Determine the (x, y) coordinate at the center of the cell enclosing the given text.  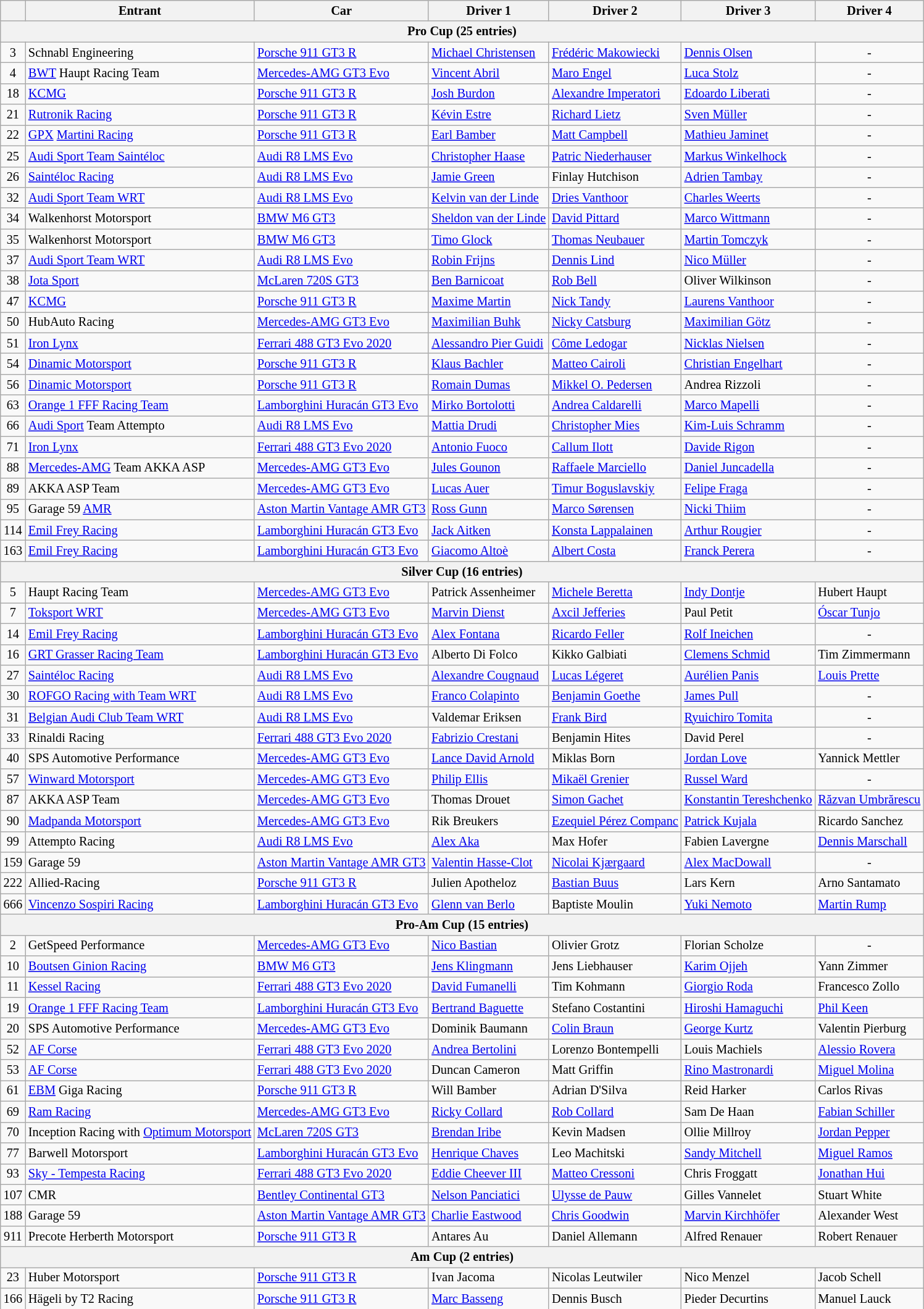
Pro Cup (25 entries) (462, 31)
Matt Griffin (615, 1070)
87 (13, 800)
Sheldon van der Linde (489, 218)
63 (13, 405)
Sky - Tempesta Racing (139, 1174)
Jacob Schell (870, 1278)
Alex MacDowall (748, 862)
Stuart White (870, 1195)
Lars Kern (748, 883)
99 (13, 842)
Max Hofer (615, 842)
57 (13, 779)
61 (13, 1091)
Raffaele Marciello (615, 468)
Dennis Olsen (748, 52)
70 (13, 1132)
Mikkel O. Pedersen (615, 384)
Franco Colapinto (489, 696)
David Perel (748, 738)
Hiroshi Hamaguchi (748, 1008)
Martin Rump (870, 904)
Winward Motorsport (139, 779)
Jules Gounon (489, 468)
Alex Fontana (489, 634)
Konsta Lappalainen (615, 530)
Will Bamber (489, 1091)
Martin Tomczyk (748, 239)
4 (13, 73)
Rutronik Racing (139, 115)
Nicklas Nielsen (748, 343)
Glenn van Berlo (489, 904)
CMR (139, 1195)
71 (13, 447)
Chris Goodwin (615, 1215)
Alexandre Imperatori (615, 94)
Am Cup (2 entries) (462, 1257)
Kikko Galbiati (615, 655)
14 (13, 634)
Konstantin Tereshchenko (748, 800)
Colin Braun (615, 1029)
Francesco Zollo (870, 987)
Jamie Green (489, 177)
Michele Beretta (615, 592)
5 (13, 592)
Frédéric Makowiecki (615, 52)
93 (13, 1174)
Arno Santamato (870, 883)
21 (13, 115)
Precote Herberth Motorsport (139, 1236)
Oliver Wilkinson (748, 281)
53 (13, 1070)
Ryuichiro Tomita (748, 717)
Marco Wittmann (748, 218)
Sam De Haan (748, 1112)
Miguel Molina (870, 1070)
Antares Au (489, 1236)
Hägeli by T2 Racing (139, 1299)
Mirko Bortolotti (489, 405)
Carlos Rivas (870, 1091)
Dennis Lind (615, 260)
Toksport WRT (139, 613)
Pro-Am Cup (15 entries) (462, 925)
Laurens Vanthoor (748, 302)
Karim Ojjeh (748, 966)
33 (13, 738)
Marco Mapelli (748, 405)
Edoardo Liberati (748, 94)
Rolf Ineichen (748, 634)
27 (13, 675)
Bentley Continental GT3 (341, 1195)
Alberto Di Folco (489, 655)
Nick Tandy (615, 302)
Hubert Haupt (870, 592)
Schnabl Engineering (139, 52)
Patric Niederhauser (615, 156)
88 (13, 468)
34 (13, 218)
Marc Basseng (489, 1299)
Mattia Drudi (489, 426)
Alexandre Cougnaud (489, 675)
Tim Kohmann (615, 987)
Jack Aitken (489, 530)
Indy Dontje (748, 592)
Eddie Cheever III (489, 1174)
Earl Bamber (489, 135)
Óscar Tunjo (870, 613)
19 (13, 1008)
Ricardo Sanchez (870, 821)
Paul Petit (748, 613)
EBM Giga Racing (139, 1091)
Valentin Hasse-Clot (489, 862)
51 (13, 343)
22 (13, 135)
Rino Mastronardi (748, 1070)
Andrea Bertolini (489, 1049)
Madpanda Motorsport (139, 821)
163 (13, 551)
Rik Breukers (489, 821)
Kelvin van der Linde (489, 197)
Sven Müller (748, 115)
Lucas Légeret (615, 675)
Audi Sport Team Attempto (139, 426)
Rob Collard (615, 1112)
Luca Stolz (748, 73)
Ram Racing (139, 1112)
31 (13, 717)
Matteo Cairoli (615, 364)
Nico Müller (748, 260)
30 (13, 696)
Josh Burdon (489, 94)
Rob Bell (615, 281)
ROFGO Racing with Team WRT (139, 696)
Nicolai Kjærgaard (615, 862)
114 (13, 530)
Alfred Renauer (748, 1236)
Daniel Allemann (615, 1236)
Michael Christensen (489, 52)
Giorgio Roda (748, 987)
Robin Frijns (489, 260)
Patrick Kujala (748, 821)
GRT Grasser Racing Team (139, 655)
Thomas Drouet (489, 800)
Christopher Haase (489, 156)
Arthur Rougier (748, 530)
Dennis Busch (615, 1299)
Jonathan Hui (870, 1174)
GetSpeed Performance (139, 945)
Benjamin Goethe (615, 696)
BWT Haupt Racing Team (139, 73)
Tim Zimmermann (870, 655)
Jordan Love (748, 758)
54 (13, 364)
Benjamin Hites (615, 738)
Dominik Baumann (489, 1029)
Nicki Thiim (748, 509)
Lucas Auer (489, 488)
Valdemar Eriksen (489, 717)
222 (13, 883)
159 (13, 862)
Audi Sport Team Saintéloc (139, 156)
Vincent Abril (489, 73)
Stefano Costantini (615, 1008)
Inception Racing with Optimum Motorsport (139, 1132)
Aurélien Panis (748, 675)
Dries Vanthoor (615, 197)
Gilles Vannelet (748, 1195)
Jens Klingmann (489, 966)
Driver 4 (870, 10)
Matteo Cressoni (615, 1174)
16 (13, 655)
Olivier Grotz (615, 945)
95 (13, 509)
77 (13, 1153)
Alex Aka (489, 842)
Christian Engelhart (748, 364)
Callum Ilott (615, 447)
Andrea Caldarelli (615, 405)
32 (13, 197)
Marvin Dienst (489, 613)
Chris Froggatt (748, 1174)
66 (13, 426)
Romain Dumas (489, 384)
Nelson Panciatici (489, 1195)
Axcil Jefferies (615, 613)
Silver Cup (16 entries) (462, 571)
Klaus Bachler (489, 364)
Attempto Racing (139, 842)
10 (13, 966)
Lorenzo Bontempelli (615, 1049)
Henrique Chaves (489, 1153)
Franck Perera (748, 551)
Andrea Rizzoli (748, 384)
Frank Bird (615, 717)
Charles Weerts (748, 197)
188 (13, 1215)
Marco Sørensen (615, 509)
Baptiste Moulin (615, 904)
Alessandro Pier Guidi (489, 343)
Alessio Rovera (870, 1049)
69 (13, 1112)
Daniel Juncadella (748, 468)
Reid Harker (748, 1091)
37 (13, 260)
David Fumanelli (489, 987)
Antonio Fuoco (489, 447)
40 (13, 758)
James Pull (748, 696)
Richard Lietz (615, 115)
Simon Gachet (615, 800)
Adrian D'Silva (615, 1091)
Fabian Schiller (870, 1112)
56 (13, 384)
HubAuto Racing (139, 322)
Ross Gunn (489, 509)
52 (13, 1049)
Nicky Catsburg (615, 322)
Miklas Born (615, 758)
Jota Sport (139, 281)
Driver 3 (748, 10)
Mercedes-AMG Team AKKA ASP (139, 468)
Matt Campbell (615, 135)
Ben Barnicoat (489, 281)
Leo Machitski (615, 1153)
Rinaldi Racing (139, 738)
Fabrizio Crestani (489, 738)
Adrien Tambay (748, 177)
Giacomo Altoè (489, 551)
7 (13, 613)
Maxime Martin (489, 302)
Ulysse de Pauw (615, 1195)
Maximilian Götz (748, 322)
Driver 2 (615, 10)
Fabien Lavergne (748, 842)
Brendan Iribe (489, 1132)
Pieder Decurtins (748, 1299)
20 (13, 1029)
Miguel Ramos (870, 1153)
Kim-Luis Schramm (748, 426)
Yannick Mettler (870, 758)
Louis Machiels (748, 1049)
Duncan Cameron (489, 1070)
Jordan Pepper (870, 1132)
Barwell Motorsport (139, 1153)
Albert Costa (615, 551)
Patrick Assenheimer (489, 592)
50 (13, 322)
666 (13, 904)
Entrant (139, 10)
Ricardo Feller (615, 634)
Car (341, 10)
Kevin Madsen (615, 1132)
Mathieu Jaminet (748, 135)
Răzvan Umbrărescu (870, 800)
Phil Keen (870, 1008)
Yuki Nemoto (748, 904)
Kévin Estre (489, 115)
Belgian Audi Club Team WRT (139, 717)
Russel Ward (748, 779)
Clemens Schmid (748, 655)
Sandy Mitchell (748, 1153)
90 (13, 821)
Felipe Fraga (748, 488)
Dennis Marschall (870, 842)
Boutsen Ginion Racing (139, 966)
Markus Winkelhock (748, 156)
Robert Renauer (870, 1236)
Timo Glock (489, 239)
Maro Engel (615, 73)
Florian Scholze (748, 945)
Philip Ellis (489, 779)
Nico Menzel (748, 1278)
Ezequiel Pérez Companc (615, 821)
2 (13, 945)
26 (13, 177)
Mikaël Grenier (615, 779)
George Kurtz (748, 1029)
89 (13, 488)
166 (13, 1299)
Ivan Jacoma (489, 1278)
Nicolas Leutwiler (615, 1278)
23 (13, 1278)
Ollie Millroy (748, 1132)
Haupt Racing Team (139, 592)
Lance David Arnold (489, 758)
47 (13, 302)
Garage 59 AMR (139, 509)
3 (13, 52)
Nico Bastian (489, 945)
Côme Ledogar (615, 343)
Kessel Racing (139, 987)
Manuel Lauck (870, 1299)
Thomas Neubauer (615, 239)
Yann Zimmer (870, 966)
Driver 1 (489, 10)
GPX Martini Racing (139, 135)
Valentin Pierburg (870, 1029)
35 (13, 239)
18 (13, 94)
Christopher Mies (615, 426)
911 (13, 1236)
Marvin Kirchhöfer (748, 1215)
Timur Boguslavskiy (615, 488)
Jens Liebhauser (615, 966)
Huber Motorsport (139, 1278)
Bertrand Baguette (489, 1008)
Alexander West (870, 1215)
Allied-Racing (139, 883)
Louis Prette (870, 675)
25 (13, 156)
Davide Rigon (748, 447)
Julien Apotheloz (489, 883)
38 (13, 281)
Finlay Hutchison (615, 177)
107 (13, 1195)
Charlie Eastwood (489, 1215)
Bastian Buus (615, 883)
Maximilian Buhk (489, 322)
David Pittard (615, 218)
Vincenzo Sospiri Racing (139, 904)
Ricky Collard (489, 1112)
11 (13, 987)
